Identify which cell holds the provided text, then report its [X, Y] central coordinate. 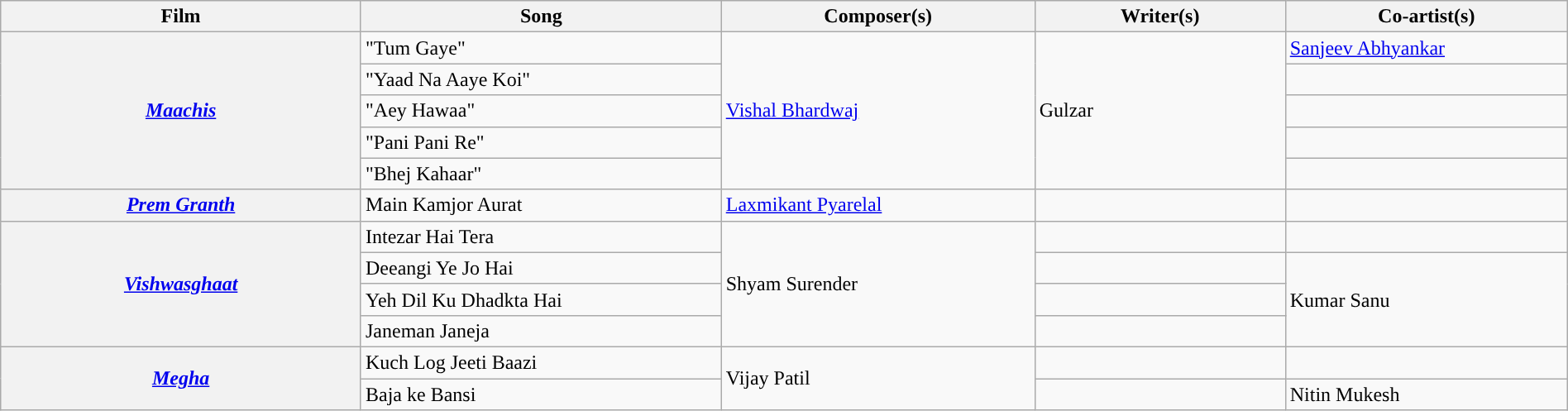
Baja ke Bansi [541, 394]
Song [541, 17]
Vijay Patil [878, 378]
Composer(s) [878, 17]
Maachis [181, 111]
Writer(s) [1159, 17]
Kuch Log Jeeti Baazi [541, 362]
Yeh Dil Ku Dhadkta Hai [541, 299]
Kumar Sanu [1426, 299]
Shyam Surender [878, 284]
Megha [181, 378]
Nitin Mukesh [1426, 394]
Main Kamjor Aurat [541, 205]
Vishwasghaat [181, 284]
Gulzar [1159, 111]
Laxmikant Pyarelal [878, 205]
"Bhej Kahaar" [541, 174]
Intezar Hai Tera [541, 237]
Prem Granth [181, 205]
"Pani Pani Re" [541, 142]
Sanjeev Abhyankar [1426, 48]
"Tum Gaye" [541, 48]
"Aey Hawaa" [541, 111]
Co-artist(s) [1426, 17]
Janeman Janeja [541, 331]
Film [181, 17]
Deeangi Ye Jo Hai [541, 268]
Vishal Bhardwaj [878, 111]
"Yaad Na Aaye Koi" [541, 79]
